Scan for the cell matching the given text and deliver its [X, Y] coordinate at center. 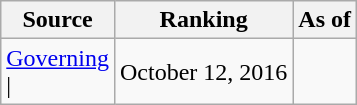
Governing| [58, 72]
October 12, 2016 [203, 72]
Ranking [203, 20]
As of [325, 20]
Source [58, 20]
